For the text-containing cell, return its midpoint in [x, y] coordinate format. 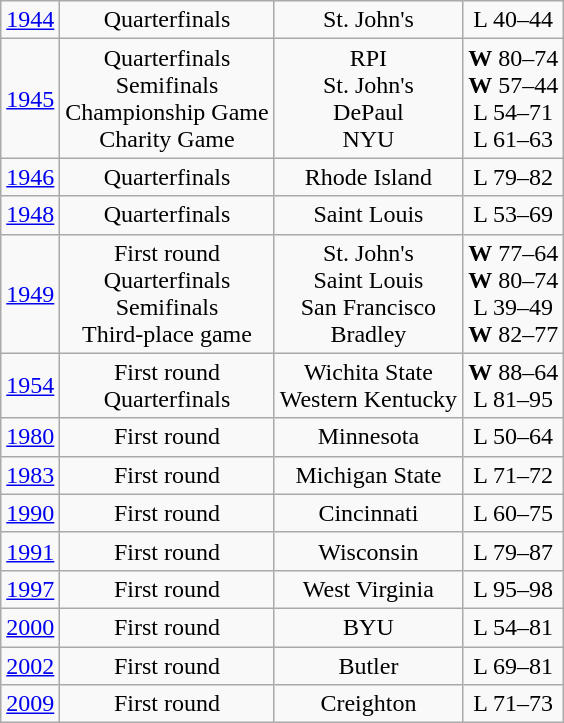
Wisconsin [368, 551]
Butler [368, 665]
L 79–82 [514, 177]
1991 [30, 551]
1949 [30, 294]
L 54–81 [514, 627]
Michigan State [368, 475]
BYU [368, 627]
W 77–64W 80–74L 39–49W 82–77 [514, 294]
2002 [30, 665]
1954 [30, 386]
1983 [30, 475]
1944 [30, 20]
QuarterfinalsSemifinalsChampionship GameCharity Game [167, 98]
2009 [30, 704]
First roundQuarterfinalsSemifinalsThird-place game [167, 294]
L 69–81 [514, 665]
First roundQuarterfinals [167, 386]
W 80–74W 57–44 L 54–71L 61–63 [514, 98]
L 40–44 [514, 20]
1997 [30, 589]
L 79–87 [514, 551]
2000 [30, 627]
St. John'sSaint LouisSan FranciscoBradley [368, 294]
L 60–75 [514, 513]
W 88–64L 81–95 [514, 386]
Saint Louis [368, 215]
St. John's [368, 20]
1990 [30, 513]
1946 [30, 177]
Rhode Island [368, 177]
Wichita StateWestern Kentucky [368, 386]
L 71–72 [514, 475]
Cincinnati [368, 513]
Creighton [368, 704]
1945 [30, 98]
1980 [30, 437]
L 95–98 [514, 589]
L 71–73 [514, 704]
Minnesota [368, 437]
L 53–69 [514, 215]
L 50–64 [514, 437]
West Virginia [368, 589]
1948 [30, 215]
RPISt. John'sDePaulNYU [368, 98]
